Search for the cell housing the specified text and yield its [X, Y] center coordinate. 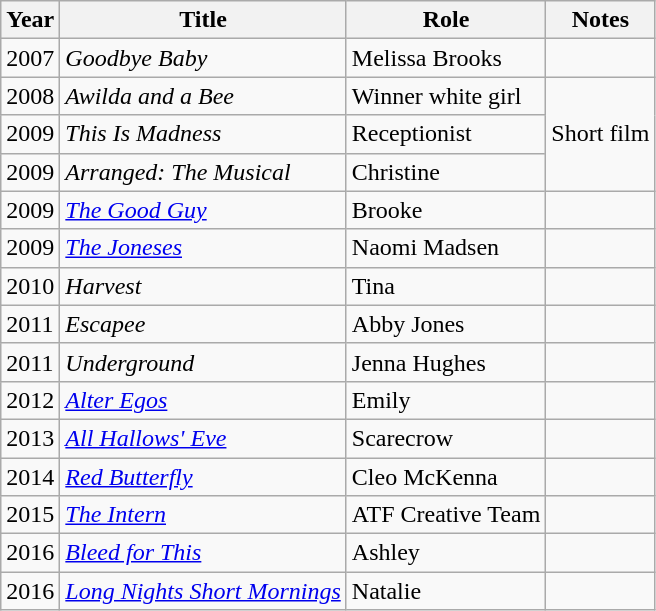
The Intern [203, 515]
2015 [30, 515]
Scarecrow [446, 438]
2013 [30, 438]
Awilda and a Bee [203, 96]
2012 [30, 400]
This Is Madness [203, 134]
Role [446, 20]
Brooke [446, 210]
Goodbye Baby [203, 58]
Bleed for This [203, 553]
Natalie [446, 591]
The Joneses [203, 248]
Tina [446, 286]
2010 [30, 286]
Winner white girl [446, 96]
Ashley [446, 553]
Receptionist [446, 134]
The Good Guy [203, 210]
Underground [203, 362]
Naomi Madsen [446, 248]
Red Butterfly [203, 477]
Harvest [203, 286]
Short film [600, 134]
Melissa Brooks [446, 58]
Cleo McKenna [446, 477]
All Hallows' Eve [203, 438]
Emily [446, 400]
ATF Creative Team [446, 515]
Year [30, 20]
Title [203, 20]
2007 [30, 58]
Alter Egos [203, 400]
Jenna Hughes [446, 362]
2014 [30, 477]
Long Nights Short Mornings [203, 591]
Christine [446, 172]
Escapee [203, 324]
Arranged: The Musical [203, 172]
Notes [600, 20]
2008 [30, 96]
Abby Jones [446, 324]
